Search for the cell housing the specified text and yield its (x, y) center coordinate. 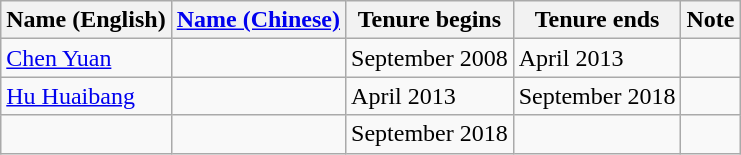
Hu Huaibang (86, 96)
Tenure ends (597, 20)
September 2008 (430, 58)
Tenure begins (430, 20)
Name (English) (86, 20)
Name (Chinese) (258, 20)
Chen Yuan (86, 58)
Note (710, 20)
